Determine the [X, Y] coordinate at the center of the cell enclosing the given text.  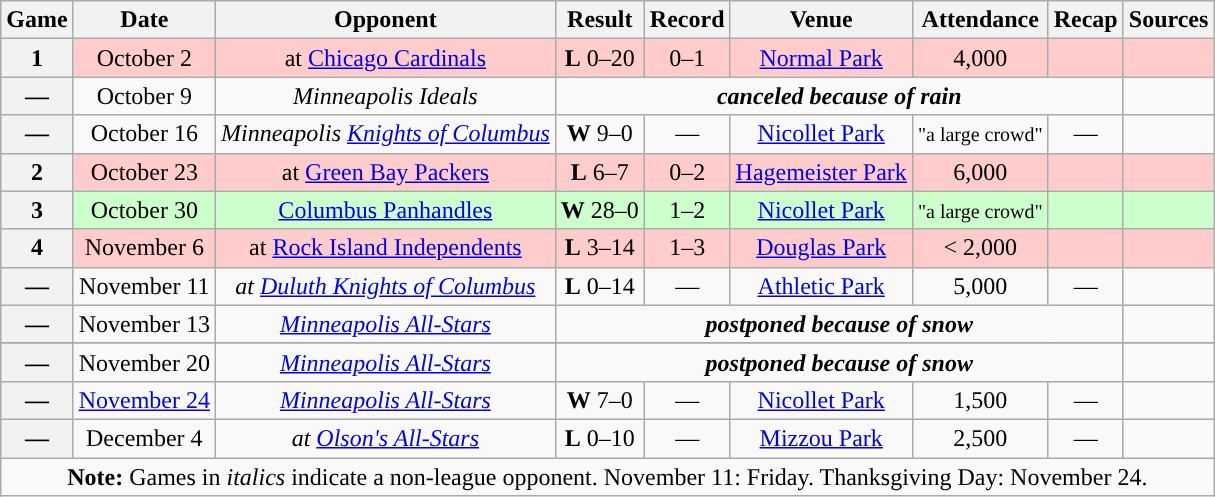
at Green Bay Packers [385, 172]
Columbus Panhandles [385, 210]
Game [37, 20]
Opponent [385, 20]
October 16 [144, 134]
6,000 [980, 172]
November 13 [144, 324]
November 24 [144, 400]
Result [600, 20]
Recap [1086, 20]
1–3 [687, 248]
2,500 [980, 438]
Date [144, 20]
Attendance [980, 20]
5,000 [980, 286]
November 6 [144, 248]
at Olson's All-Stars [385, 438]
at Chicago Cardinals [385, 58]
November 11 [144, 286]
0–1 [687, 58]
October 2 [144, 58]
October 9 [144, 96]
Athletic Park [821, 286]
Minneapolis Ideals [385, 96]
Mizzou Park [821, 438]
October 30 [144, 210]
Douglas Park [821, 248]
1,500 [980, 400]
L 6–7 [600, 172]
1 [37, 58]
0–2 [687, 172]
1–2 [687, 210]
at Duluth Knights of Columbus [385, 286]
L 0–10 [600, 438]
at Rock Island Independents [385, 248]
4,000 [980, 58]
December 4 [144, 438]
L 3–14 [600, 248]
W 9–0 [600, 134]
L 0–14 [600, 286]
3 [37, 210]
October 23 [144, 172]
Sources [1168, 20]
4 [37, 248]
W 28–0 [600, 210]
canceled because of rain [839, 96]
Normal Park [821, 58]
2 [37, 172]
< 2,000 [980, 248]
Minneapolis Knights of Columbus [385, 134]
Hagemeister Park [821, 172]
Record [687, 20]
W 7–0 [600, 400]
L 0–20 [600, 58]
November 20 [144, 362]
Note: Games in italics indicate a non-league opponent. November 11: Friday. Thanksgiving Day: November 24. [608, 477]
Venue [821, 20]
